From the cell containing the given text, extract its center point as (X, Y) coordinate. 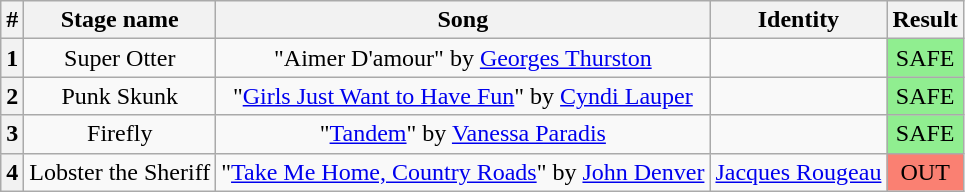
2 (12, 96)
OUT (925, 172)
"Tandem" by Vanessa Paradis (463, 134)
Super Otter (120, 58)
Result (925, 20)
Stage name (120, 20)
4 (12, 172)
Identity (798, 20)
Jacques Rougeau (798, 172)
# (12, 20)
Song (463, 20)
"Girls Just Want to Have Fun" by Cyndi Lauper (463, 96)
"Take Me Home, Country Roads" by John Denver (463, 172)
Lobster the Sheriff (120, 172)
Firefly (120, 134)
3 (12, 134)
"Aimer D'amour" by Georges Thurston (463, 58)
Punk Skunk (120, 96)
1 (12, 58)
